Return [x, y] of the center of cell containing provided text 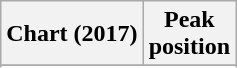
Peak position [189, 34]
Chart (2017) [72, 34]
